Identify which cell holds the provided text, then report its [X, Y] central coordinate. 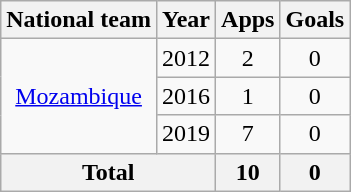
Total [108, 172]
Goals [315, 20]
2016 [186, 96]
Year [186, 20]
2019 [186, 134]
7 [248, 134]
Apps [248, 20]
National team [79, 20]
2 [248, 58]
Mozambique [79, 96]
1 [248, 96]
2012 [186, 58]
10 [248, 172]
